Detect which cell encompasses the target text, then output its [x, y] center coordinate. 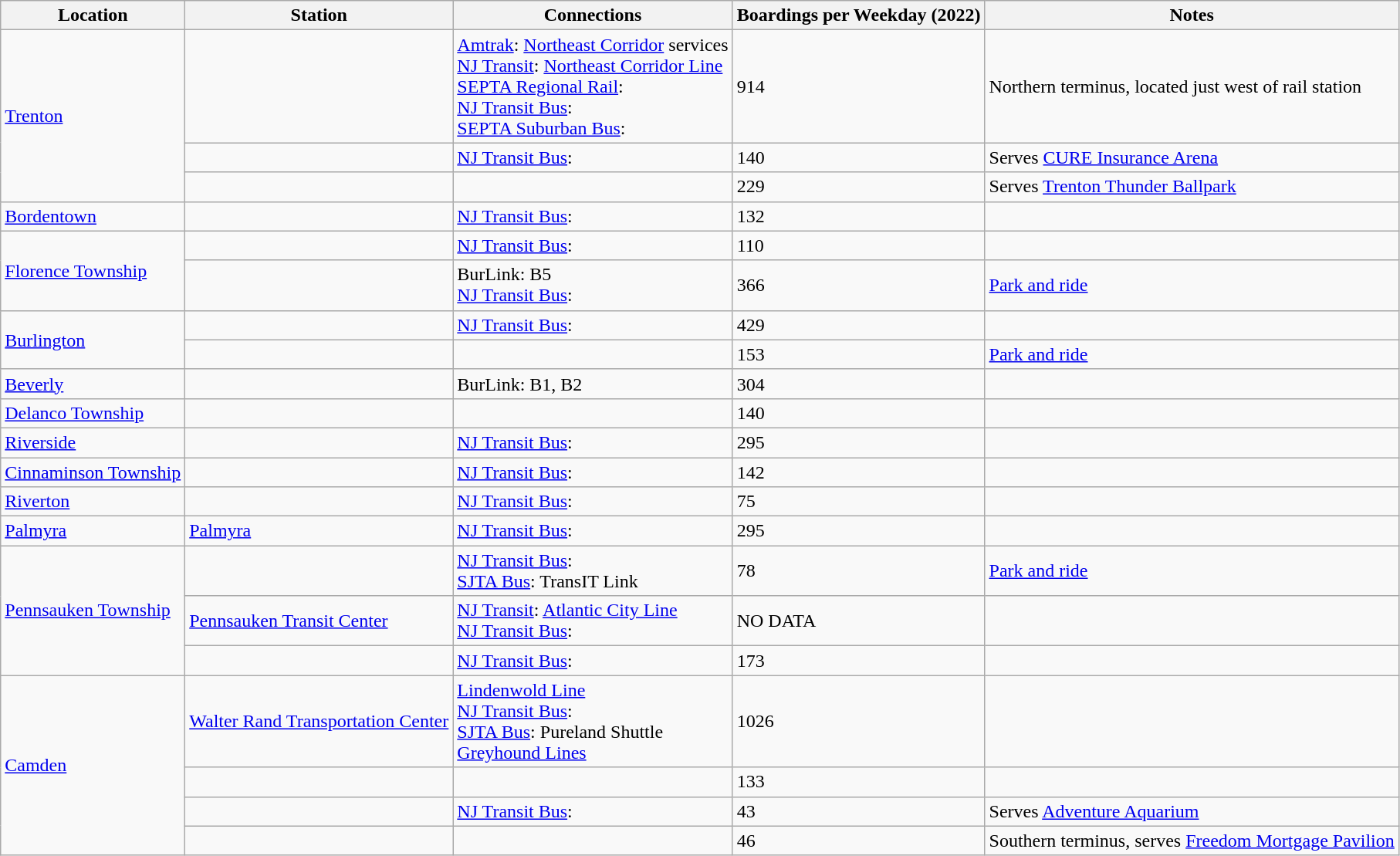
Serves Adventure Aquarium [1192, 811]
Lindenwold Line NJ Transit Bus: SJTA Bus: Pureland Shuttle Greyhound Lines [593, 721]
366 [858, 286]
Pennsauken Transit Center [320, 621]
Station [320, 15]
Serves CURE Insurance Arena [1192, 157]
Walter Rand Transportation Center [320, 721]
142 [858, 472]
Southern terminus, serves Freedom Mortgage Pavilion [1192, 841]
Florence Township [93, 270]
Location [93, 15]
78 [858, 571]
Burlington [93, 340]
NJ Transit Bus: SJTA Bus: TransIT Link [593, 571]
46 [858, 841]
43 [858, 811]
Riverton [93, 502]
Northern terminus, located just west of rail station [1192, 86]
Boardings per Weekday (2022) [858, 15]
110 [858, 245]
Delanco Township [93, 413]
Connections [593, 15]
173 [858, 661]
BurLink: B5 NJ Transit Bus: [593, 286]
Bordentown [93, 216]
Amtrak: Northeast Corridor services NJ Transit: Northeast Corridor Line SEPTA Regional Rail: NJ Transit Bus: SEPTA Suburban Bus: [593, 86]
304 [858, 384]
Cinnaminson Township [93, 472]
Pennsauken Township [93, 611]
229 [858, 187]
Serves Trenton Thunder Ballpark [1192, 187]
Notes [1192, 15]
Beverly [93, 384]
153 [858, 354]
914 [858, 86]
132 [858, 216]
Trenton [93, 116]
75 [858, 502]
BurLink: B1, B2 [593, 384]
429 [858, 325]
1026 [858, 721]
133 [858, 782]
NO DATA [858, 621]
NJ Transit: Atlantic City Line NJ Transit Bus: [593, 621]
Camden [93, 766]
Riverside [93, 442]
